Scan for the cell matching the given text and deliver its (X, Y) coordinate at center. 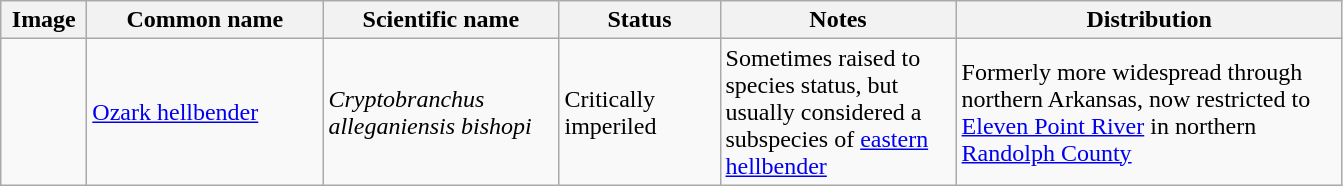
Distribution (1149, 20)
Common name (205, 20)
Formerly more widespread through northern Arkansas, now restricted to Eleven Point River in northern Randolph County (1149, 112)
Ozark hellbender (205, 112)
Critically imperiled (640, 112)
Scientific name (441, 20)
Sometimes raised to species status, but usually considered a subspecies of eastern hellbender (838, 112)
Cryptobranchus alleganiensis bishopi (441, 112)
Notes (838, 20)
Image (44, 20)
Status (640, 20)
